Scan for the cell matching the given text and deliver its [X, Y] coordinate at center. 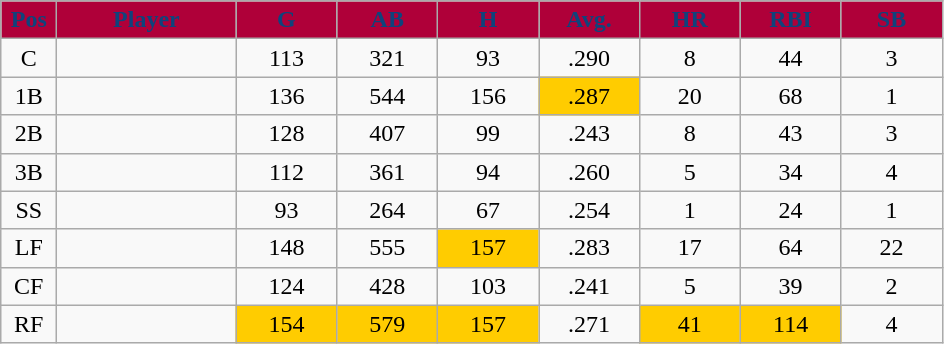
AB [388, 20]
361 [388, 172]
103 [488, 286]
.271 [590, 324]
67 [488, 210]
.290 [590, 58]
39 [790, 286]
.254 [590, 210]
544 [388, 96]
264 [388, 210]
Avg. [590, 20]
428 [388, 286]
2B [29, 134]
2 [892, 286]
43 [790, 134]
.287 [590, 96]
154 [286, 324]
LF [29, 248]
SS [29, 210]
124 [286, 286]
64 [790, 248]
321 [388, 58]
113 [286, 58]
68 [790, 96]
407 [388, 134]
156 [488, 96]
HR [690, 20]
1B [29, 96]
17 [690, 248]
99 [488, 134]
579 [388, 324]
20 [690, 96]
.283 [590, 248]
RF [29, 324]
44 [790, 58]
.260 [590, 172]
94 [488, 172]
CF [29, 286]
Player [146, 20]
148 [286, 248]
24 [790, 210]
114 [790, 324]
22 [892, 248]
.243 [590, 134]
H [488, 20]
555 [388, 248]
112 [286, 172]
RBI [790, 20]
136 [286, 96]
41 [690, 324]
34 [790, 172]
.241 [590, 286]
3B [29, 172]
C [29, 58]
SB [892, 20]
Pos [29, 20]
G [286, 20]
128 [286, 134]
